Capture the cell that displays the provided text and extract its [X, Y] central coordinate. 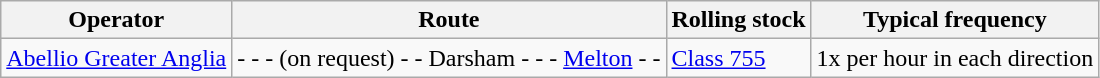
Operator [116, 20]
Abellio Greater Anglia [116, 58]
Typical frequency [955, 20]
Rolling stock [738, 20]
Class 755 [738, 58]
1x per hour in each direction [955, 58]
Route [449, 20]
- - - (on request) - - Darsham - - - Melton - - [449, 58]
